Pinpoint the cell where the given text exists, returning its (X, Y) midpoint coordinate. 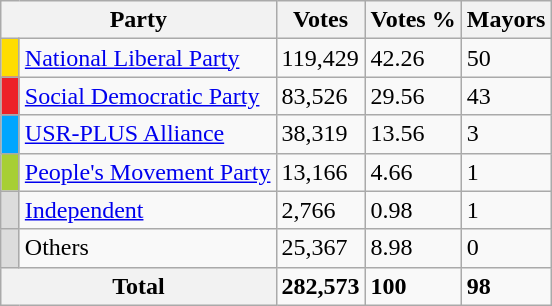
Party (138, 20)
Social Democratic Party (148, 96)
3 (506, 134)
43 (506, 96)
People's Movement Party (148, 172)
2,766 (320, 210)
National Liberal Party (148, 58)
USR-PLUS Alliance (148, 134)
83,526 (320, 96)
13,166 (320, 172)
Total (138, 286)
25,367 (320, 248)
119,429 (320, 58)
98 (506, 286)
Independent (148, 210)
0.98 (413, 210)
Mayors (506, 20)
29.56 (413, 96)
42.26 (413, 58)
Votes (320, 20)
8.98 (413, 248)
100 (413, 286)
38,319 (320, 134)
0 (506, 248)
282,573 (320, 286)
50 (506, 58)
13.56 (413, 134)
4.66 (413, 172)
Others (148, 248)
Votes % (413, 20)
